From the cell containing the given text, extract its center point as [X, Y] coordinate. 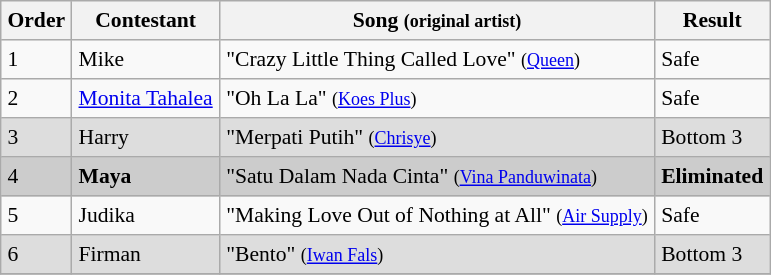
6 [36, 254]
Song (original artist) [436, 20]
Eliminated [712, 176]
2 [36, 98]
Order [36, 20]
"Making Love Out of Nothing at All" (Air Supply) [436, 216]
Harry [146, 138]
"Satu Dalam Nada Cinta" (Vina Panduwinata) [436, 176]
4 [36, 176]
"Bento" (Iwan Fals) [436, 254]
"Merpati Putih" (Chrisye) [436, 138]
Result [712, 20]
"Crazy Little Thing Called Love" (Queen) [436, 60]
Mike [146, 60]
1 [36, 60]
3 [36, 138]
"Oh La La" (Koes Plus) [436, 98]
Maya [146, 176]
5 [36, 216]
Firman [146, 254]
Contestant [146, 20]
Judika [146, 216]
Monita Tahalea [146, 98]
